Return the (x, y) coordinate for the center point of the cell that contains the specified text.  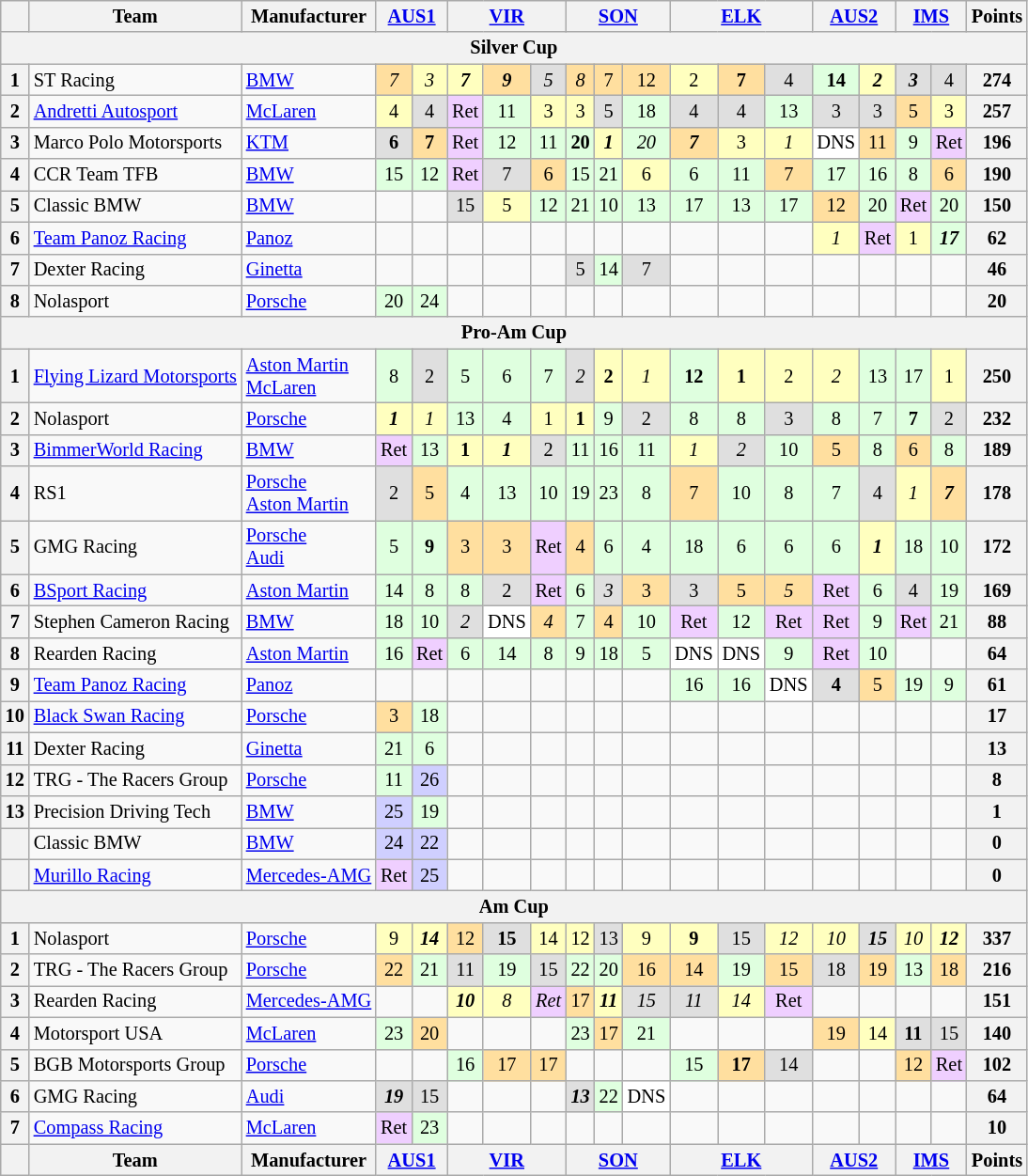
Audi (308, 1096)
Am Cup (514, 906)
BimmerWorld Racing (135, 450)
46 (997, 270)
PorscheAston Martin (308, 494)
250 (997, 376)
189 (997, 450)
178 (997, 494)
150 (997, 206)
151 (997, 1001)
Pro-Am Cup (514, 333)
ST Racing (135, 80)
Compass Racing (135, 1128)
257 (997, 111)
88 (997, 621)
102 (997, 1065)
KTM (308, 143)
Andretti Autosport (135, 111)
Precision Driving Tech (135, 811)
BSport Racing (135, 590)
140 (997, 1033)
61 (997, 685)
Stephen Cameron Racing (135, 621)
196 (997, 143)
Flying Lizard Motorsports (135, 376)
190 (997, 175)
Aston MartinMcLaren (308, 376)
BGB Motorsports Group (135, 1065)
62 (997, 238)
Silver Cup (514, 48)
RS1 (135, 494)
216 (997, 970)
337 (997, 938)
172 (997, 547)
Murillo Racing (135, 875)
Motorsport USA (135, 1033)
274 (997, 80)
232 (997, 418)
CCR Team TFB (135, 175)
Black Swan Racing (135, 716)
26 (429, 780)
169 (997, 590)
Marco Polo Motorsports (135, 143)
PorscheAudi (308, 547)
